From the cell containing the given text, extract its center point as [X, Y] coordinate. 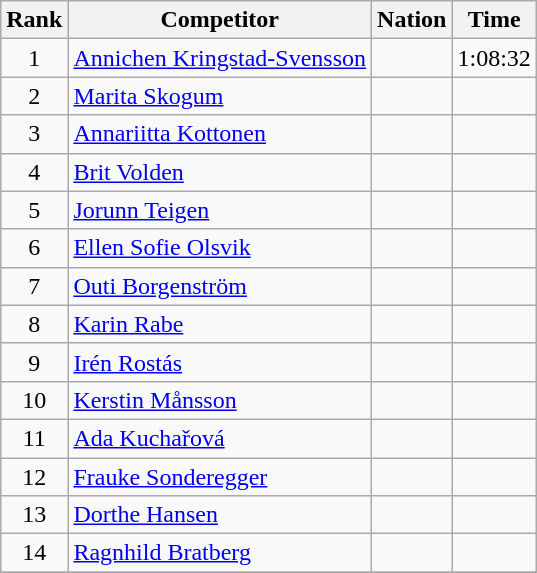
8 [34, 324]
4 [34, 172]
13 [34, 515]
1:08:32 [494, 58]
Jorunn Teigen [220, 210]
1 [34, 58]
Annariitta Kottonen [220, 134]
Nation [412, 20]
Ellen Sofie Olsvik [220, 248]
11 [34, 438]
9 [34, 362]
14 [34, 553]
Irén Rostás [220, 362]
Karin Rabe [220, 324]
12 [34, 477]
Competitor [220, 20]
3 [34, 134]
6 [34, 248]
Kerstin Månsson [220, 400]
Dorthe Hansen [220, 515]
2 [34, 96]
7 [34, 286]
Outi Borgenström [220, 286]
Time [494, 20]
Frauke Sonderegger [220, 477]
10 [34, 400]
Rank [34, 20]
Brit Volden [220, 172]
5 [34, 210]
Ada Kuchařová [220, 438]
Annichen Kringstad-Svensson [220, 58]
Ragnhild Bratberg [220, 553]
Marita Skogum [220, 96]
